Return the (X, Y) coordinate for the center point of the cell that contains the specified text.  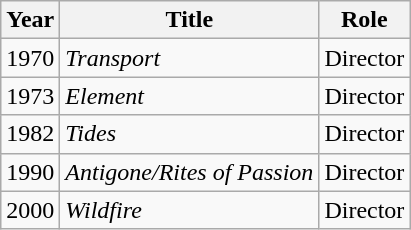
1970 (30, 58)
Element (190, 96)
1990 (30, 172)
Wildfire (190, 210)
Role (364, 20)
Title (190, 20)
2000 (30, 210)
Antigone/Rites of Passion (190, 172)
Transport (190, 58)
1973 (30, 96)
1982 (30, 134)
Year (30, 20)
Tides (190, 134)
